Provide the (X, Y) coordinate of the cell's center where the given text is located.  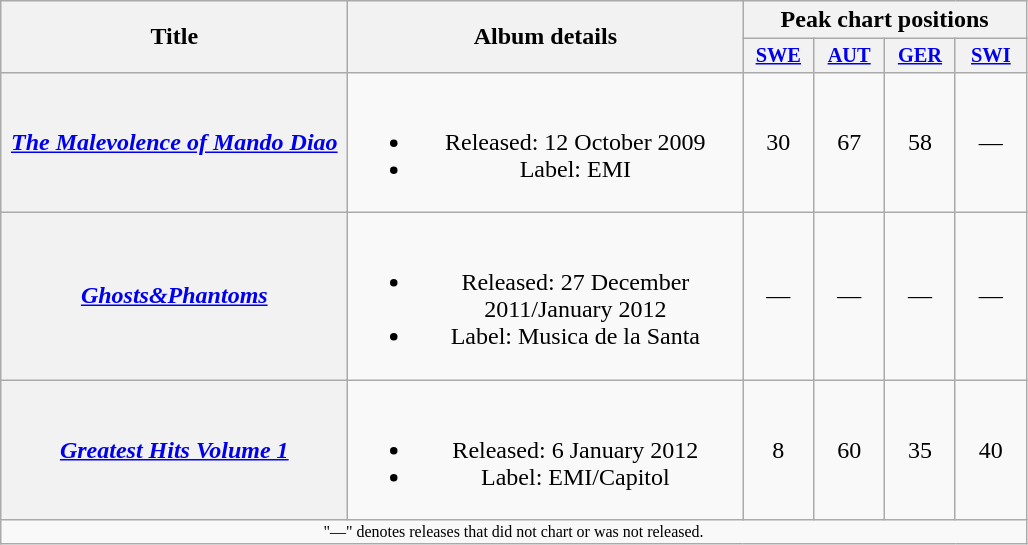
AUT (850, 56)
The Malevolence of Mando Diao (174, 142)
Ghosts&Phantoms (174, 296)
Released: 12 October 2009Label: EMI (546, 142)
Released: 6 January 2012Label: EMI/Capitol (546, 450)
67 (850, 142)
"—" denotes releases that did not chart or was not released. (514, 532)
Released: 27 December 2011/January 2012Label: Musica de la Santa (546, 296)
58 (920, 142)
SWI (990, 56)
SWE (778, 56)
30 (778, 142)
8 (778, 450)
Peak chart positions (884, 20)
35 (920, 450)
Title (174, 37)
Album details (546, 37)
40 (990, 450)
Greatest Hits Volume 1 (174, 450)
GER (920, 56)
60 (850, 450)
